Detect which cell encompasses the target text, then output its (x, y) center coordinate. 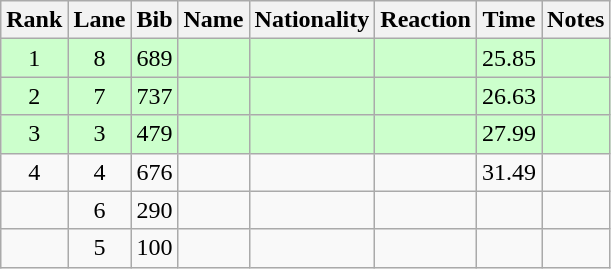
27.99 (510, 134)
Name (214, 20)
290 (154, 210)
737 (154, 96)
100 (154, 248)
2 (34, 96)
Time (510, 20)
5 (100, 248)
Lane (100, 20)
26.63 (510, 96)
Bib (154, 20)
1 (34, 58)
8 (100, 58)
Reaction (426, 20)
676 (154, 172)
Notes (576, 20)
31.49 (510, 172)
Nationality (312, 20)
7 (100, 96)
689 (154, 58)
25.85 (510, 58)
6 (100, 210)
479 (154, 134)
Rank (34, 20)
